Extract the [x, y] coordinate from the center of the cell holding the provided text.  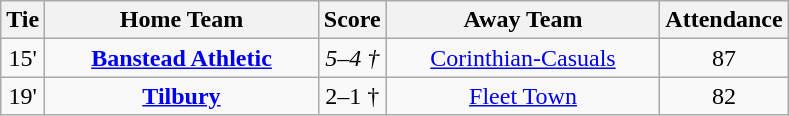
15' [23, 58]
5–4 † [352, 58]
Home Team [182, 20]
Corinthian-Casuals [523, 58]
87 [724, 58]
Score [352, 20]
2–1 † [352, 96]
Tie [23, 20]
19' [23, 96]
Fleet Town [523, 96]
Banstead Athletic [182, 58]
Attendance [724, 20]
Tilbury [182, 96]
82 [724, 96]
Away Team [523, 20]
